Search for the cell housing the specified text and yield its (X, Y) center coordinate. 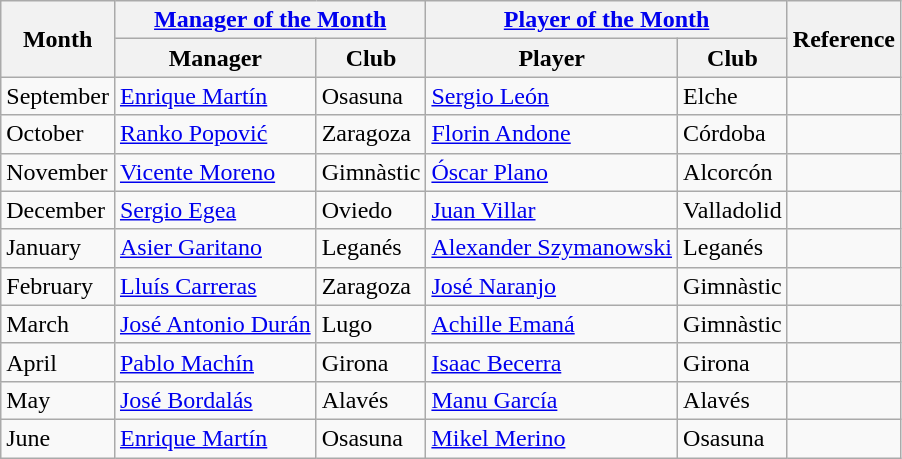
José Bordalás (215, 400)
June (58, 438)
Pablo Machín (215, 362)
October (58, 134)
Asier Garitano (215, 248)
Óscar Plano (552, 172)
Oviedo (371, 210)
Alcorcón (733, 172)
Month (58, 39)
Lugo (371, 324)
Sergio León (552, 96)
December (58, 210)
February (58, 286)
January (58, 248)
José Antonio Durán (215, 324)
Florin Andone (552, 134)
Ranko Popović (215, 134)
Player (552, 58)
Mikel Merino (552, 438)
Lluís Carreras (215, 286)
Elche (733, 96)
Vicente Moreno (215, 172)
May (58, 400)
Valladolid (733, 210)
Player of the Month (606, 20)
Juan Villar (552, 210)
Manager of the Month (270, 20)
November (58, 172)
September (58, 96)
Sergio Egea (215, 210)
April (58, 362)
Reference (844, 39)
José Naranjo (552, 286)
March (58, 324)
Córdoba (733, 134)
Alexander Szymanowski (552, 248)
Isaac Becerra (552, 362)
Achille Emaná (552, 324)
Manager (215, 58)
Manu García (552, 400)
